Pinpoint the cell where the given text exists, returning its [X, Y] midpoint coordinate. 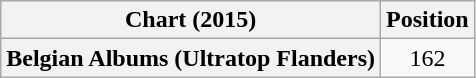
Position [428, 20]
Belgian Albums (Ultratop Flanders) [191, 58]
162 [428, 58]
Chart (2015) [191, 20]
